For the text-containing cell, return its midpoint in [x, y] coordinate format. 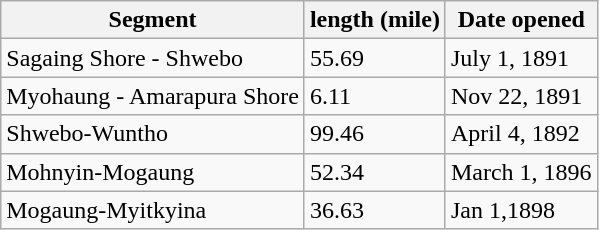
Shwebo-Wuntho [153, 134]
July 1, 1891 [521, 58]
52.34 [374, 172]
Nov 22, 1891 [521, 96]
55.69 [374, 58]
Mogaung-Myitkyina [153, 210]
March 1, 1896 [521, 172]
Sagaing Shore - Shwebo [153, 58]
April 4, 1892 [521, 134]
length (mile) [374, 20]
6.11 [374, 96]
36.63 [374, 210]
Date opened [521, 20]
Myohaung - Amarapura Shore [153, 96]
Segment [153, 20]
Jan 1,1898 [521, 210]
99.46 [374, 134]
Mohnyin-Mogaung [153, 172]
